Determine the [x, y] coordinate at the center of the cell enclosing the given text.  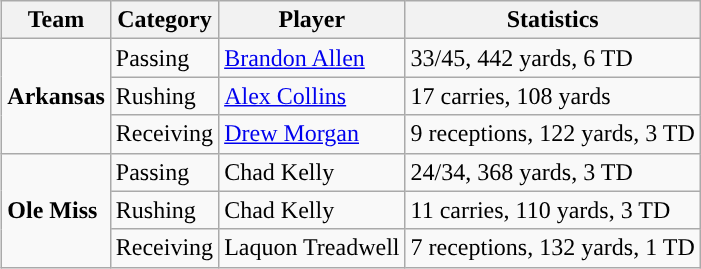
Brandon Allen [312, 58]
7 receptions, 132 yards, 1 TD [552, 248]
Drew Morgan [312, 134]
Alex Collins [312, 96]
Laquon Treadwell [312, 248]
17 carries, 108 yards [552, 96]
33/45, 442 yards, 6 TD [552, 58]
24/34, 368 yards, 3 TD [552, 172]
Ole Miss [56, 210]
9 receptions, 122 yards, 3 TD [552, 134]
11 carries, 110 yards, 3 TD [552, 210]
Statistics [552, 20]
Team [56, 20]
Arkansas [56, 96]
Category [164, 20]
Player [312, 20]
